Find where the given text appears and provide that cell's center as [x, y] coordinate. 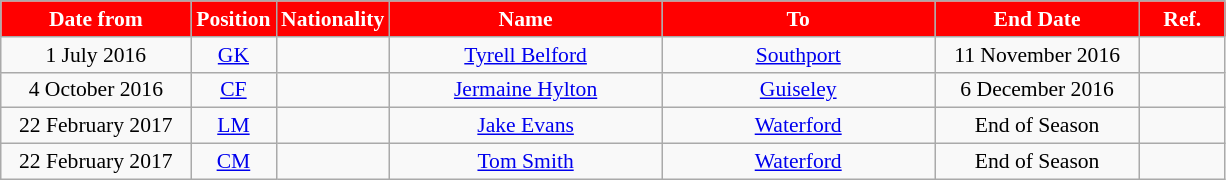
Tyrell Belford [526, 55]
Tom Smith [526, 162]
Jake Evans [526, 126]
11 November 2016 [1038, 55]
Position [234, 19]
End Date [1038, 19]
Date from [96, 19]
Guiseley [798, 90]
CM [234, 162]
6 December 2016 [1038, 90]
Ref. [1182, 19]
Nationality [332, 19]
Jermaine Hylton [526, 90]
Name [526, 19]
1 July 2016 [96, 55]
4 October 2016 [96, 90]
To [798, 19]
CF [234, 90]
LM [234, 126]
Southport [798, 55]
GK [234, 55]
